Extract the [X, Y] coordinate from the center of the cell holding the provided text.  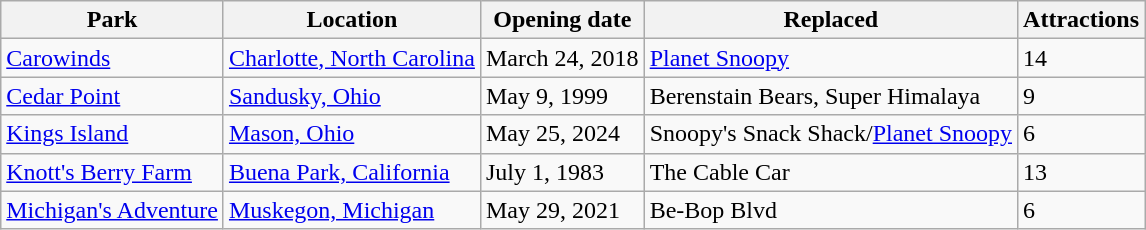
Replaced [830, 20]
Kings Island [112, 134]
Attractions [1082, 20]
Mason, Ohio [352, 134]
13 [1082, 172]
The Cable Car [830, 172]
Opening date [562, 20]
Michigan's Adventure [112, 210]
Charlotte, North Carolina [352, 58]
Sandusky, Ohio [352, 96]
May 25, 2024 [562, 134]
Location [352, 20]
14 [1082, 58]
March 24, 2018 [562, 58]
Muskegon, Michigan [352, 210]
Be-Bop Blvd [830, 210]
Snoopy's Snack Shack/Planet Snoopy [830, 134]
Berenstain Bears, Super Himalaya [830, 96]
Buena Park, California [352, 172]
July 1, 1983 [562, 172]
Carowinds [112, 58]
Knott's Berry Farm [112, 172]
Cedar Point [112, 96]
9 [1082, 96]
May 9, 1999 [562, 96]
Planet Snoopy [830, 58]
Park [112, 20]
May 29, 2021 [562, 210]
